Capture the cell that displays the provided text and extract its [x, y] central coordinate. 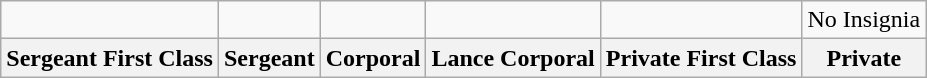
No Insignia [864, 20]
Private First Class [701, 58]
Corporal [373, 58]
Lance Corporal [513, 58]
Sergeant First Class [110, 58]
Sergeant [269, 58]
Private [864, 58]
